From the cell containing the given text, extract its center point as (X, Y) coordinate. 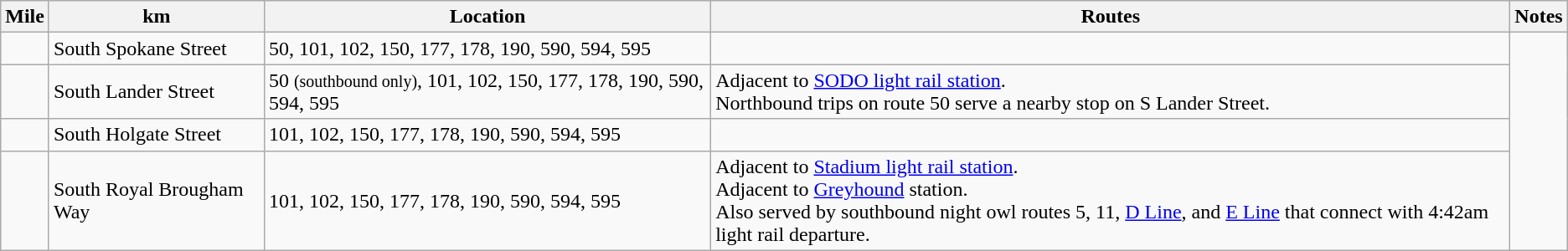
South Lander Street (156, 92)
Location (487, 17)
50, 101, 102, 150, 177, 178, 190, 590, 594, 595 (487, 49)
Mile (25, 17)
km (156, 17)
Notes (1539, 17)
Routes (1111, 17)
South Holgate Street (156, 135)
50 (southbound only), 101, 102, 150, 177, 178, 190, 590, 594, 595 (487, 92)
South Royal Brougham Way (156, 201)
South Spokane Street (156, 49)
Adjacent to SODO light rail station.Northbound trips on route 50 serve a nearby stop on S Lander Street. (1111, 92)
